Provide the [X, Y] coordinate of the cell's center where the given text is located.  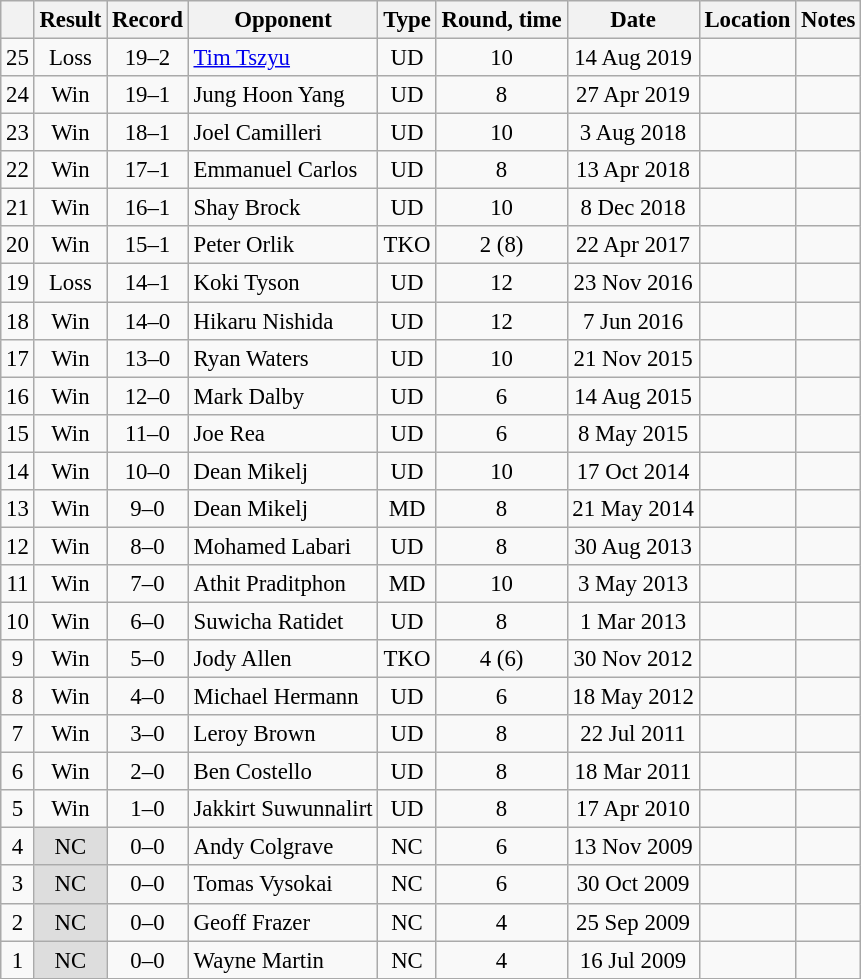
18 May 2012 [633, 697]
21 May 2014 [633, 509]
25 Sep 2009 [633, 922]
Shay Brock [283, 208]
Notes [828, 20]
7 [18, 734]
15 [18, 433]
17–1 [148, 170]
18–1 [148, 133]
5 [18, 809]
19–1 [148, 95]
Peter Orlik [283, 245]
30 Nov 2012 [633, 659]
1 Mar 2013 [633, 621]
11 [18, 584]
3 [18, 885]
2–0 [148, 772]
Ryan Waters [283, 358]
Joe Rea [283, 433]
7–0 [148, 584]
19–2 [148, 58]
23 Nov 2016 [633, 283]
14–1 [148, 283]
2 (8) [502, 245]
22 [18, 170]
7 Jun 2016 [633, 321]
30 Aug 2013 [633, 546]
18 [18, 321]
16 Jul 2009 [633, 960]
14–0 [148, 321]
5–0 [148, 659]
Date [633, 20]
Tomas Vysokai [283, 885]
18 Mar 2011 [633, 772]
8 Dec 2018 [633, 208]
Record [148, 20]
Wayne Martin [283, 960]
3 Aug 2018 [633, 133]
Opponent [283, 20]
21 [18, 208]
21 Nov 2015 [633, 358]
17 [18, 358]
14 Aug 2019 [633, 58]
Joel Camilleri [283, 133]
1–0 [148, 809]
2 [18, 922]
13 Apr 2018 [633, 170]
4 (6) [502, 659]
17 Oct 2014 [633, 471]
Location [748, 20]
Suwicha Ratidet [283, 621]
8–0 [148, 546]
19 [18, 283]
Type [407, 20]
8 May 2015 [633, 433]
Mark Dalby [283, 396]
Jakkirt Suwunnalirt [283, 809]
10–0 [148, 471]
9 [18, 659]
13 [18, 509]
Jung Hoon Yang [283, 95]
14 Aug 2015 [633, 396]
22 Apr 2017 [633, 245]
3 May 2013 [633, 584]
Emmanuel Carlos [283, 170]
24 [18, 95]
Koki Tyson [283, 283]
Mohamed Labari [283, 546]
Michael Hermann [283, 697]
Ben Costello [283, 772]
Result [70, 20]
20 [18, 245]
Jody Allen [283, 659]
12–0 [148, 396]
Geoff Frazer [283, 922]
15–1 [148, 245]
Tim Tszyu [283, 58]
13–0 [148, 358]
23 [18, 133]
14 [18, 471]
1 [18, 960]
17 Apr 2010 [633, 809]
Round, time [502, 20]
27 Apr 2019 [633, 95]
9–0 [148, 509]
Andy Colgrave [283, 847]
Hikaru Nishida [283, 321]
Athit Praditphon [283, 584]
4–0 [148, 697]
22 Jul 2011 [633, 734]
3–0 [148, 734]
11–0 [148, 433]
16 [18, 396]
Leroy Brown [283, 734]
25 [18, 58]
30 Oct 2009 [633, 885]
13 Nov 2009 [633, 847]
16–1 [148, 208]
6–0 [148, 621]
